Return (x, y) of the center of cell containing provided text 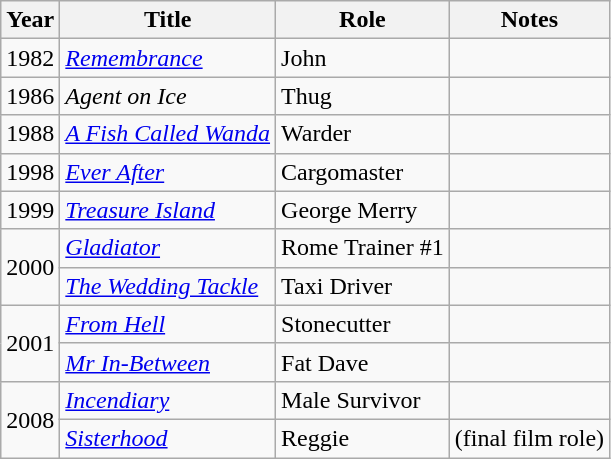
Fat Dave (363, 362)
Taxi Driver (363, 286)
Year (30, 20)
Reggie (363, 438)
2000 (30, 267)
Incendiary (168, 400)
Role (363, 20)
Gladiator (168, 248)
John (363, 58)
1982 (30, 58)
Notes (529, 20)
Sisterhood (168, 438)
George Merry (363, 210)
From Hell (168, 324)
1988 (30, 134)
2001 (30, 343)
Treasure Island (168, 210)
Agent on Ice (168, 96)
2008 (30, 419)
Warder (363, 134)
Cargomaster (363, 172)
Remembrance (168, 58)
Ever After (168, 172)
Stonecutter (363, 324)
Male Survivor (363, 400)
A Fish Called Wanda (168, 134)
Thug (363, 96)
The Wedding Tackle (168, 286)
Mr In-Between (168, 362)
1998 (30, 172)
Title (168, 20)
(final film role) (529, 438)
1986 (30, 96)
Rome Trainer #1 (363, 248)
1999 (30, 210)
